Locate the cell with the specified text and output its (x, y) center coordinate. 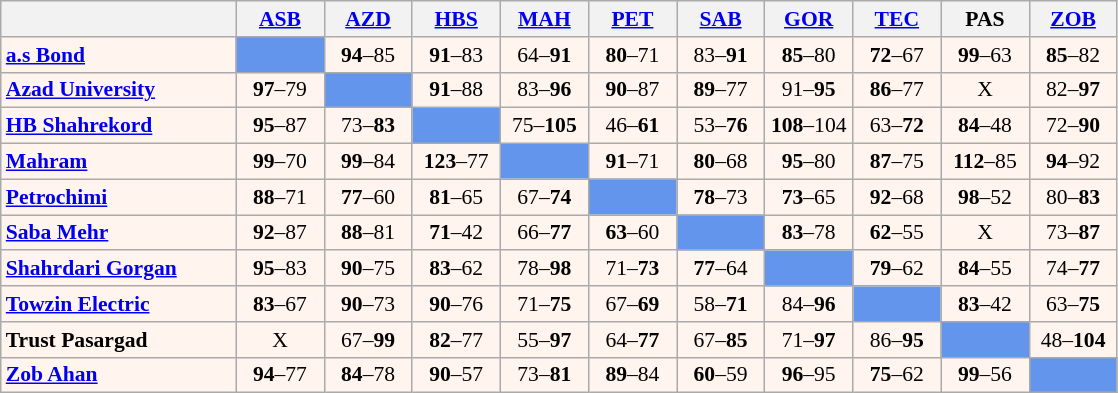
64–91 (544, 55)
89–84 (632, 375)
95–87 (280, 126)
Zob Ahan (118, 375)
Saba Mehr (118, 233)
Mahram (118, 162)
85–80 (809, 55)
87–75 (897, 162)
AZD (368, 19)
64–77 (632, 340)
67–85 (720, 340)
60–59 (720, 375)
71–73 (632, 269)
TEC (897, 19)
Towzin Electric (118, 304)
PAS (985, 19)
123–77 (456, 162)
71–97 (809, 340)
HBS (456, 19)
78–73 (720, 197)
80–68 (720, 162)
92–68 (897, 197)
91–88 (456, 90)
83–78 (809, 233)
112–85 (985, 162)
89–77 (720, 90)
67–99 (368, 340)
98–52 (985, 197)
58–71 (720, 304)
90–57 (456, 375)
94–92 (1073, 162)
91–95 (809, 90)
99–84 (368, 162)
95–83 (280, 269)
96–95 (809, 375)
82–77 (456, 340)
85–82 (1073, 55)
80–71 (632, 55)
72–90 (1073, 126)
99–56 (985, 375)
75–62 (897, 375)
91–71 (632, 162)
80–83 (1073, 197)
83–91 (720, 55)
84–96 (809, 304)
84–78 (368, 375)
88–81 (368, 233)
79–62 (897, 269)
63–60 (632, 233)
SAB (720, 19)
ZOB (1073, 19)
90–87 (632, 90)
83–62 (456, 269)
Azad University (118, 90)
48–104 (1073, 340)
72–67 (897, 55)
GOR (809, 19)
84–48 (985, 126)
MAH (544, 19)
94–77 (280, 375)
108–104 (809, 126)
46–61 (632, 126)
Petrochimi (118, 197)
PET (632, 19)
95–80 (809, 162)
78–98 (544, 269)
90–76 (456, 304)
92–87 (280, 233)
99–63 (985, 55)
53–76 (720, 126)
73–81 (544, 375)
83–42 (985, 304)
73–65 (809, 197)
97–79 (280, 90)
55–97 (544, 340)
Shahrdari Gorgan (118, 269)
77–64 (720, 269)
67–69 (632, 304)
67–74 (544, 197)
99–70 (280, 162)
71–42 (456, 233)
63–75 (1073, 304)
90–73 (368, 304)
75–105 (544, 126)
83–67 (280, 304)
86–95 (897, 340)
62–55 (897, 233)
82–97 (1073, 90)
91–83 (456, 55)
71–75 (544, 304)
ASB (280, 19)
HB Shahrekord (118, 126)
83–96 (544, 90)
66–77 (544, 233)
90–75 (368, 269)
84–55 (985, 269)
88–71 (280, 197)
77–60 (368, 197)
73–87 (1073, 233)
94–85 (368, 55)
73–83 (368, 126)
86–77 (897, 90)
63–72 (897, 126)
a.s Bond (118, 55)
Trust Pasargad (118, 340)
81–65 (456, 197)
74–77 (1073, 269)
